Provide the [X, Y] coordinate of the cell's center where the given text is located.  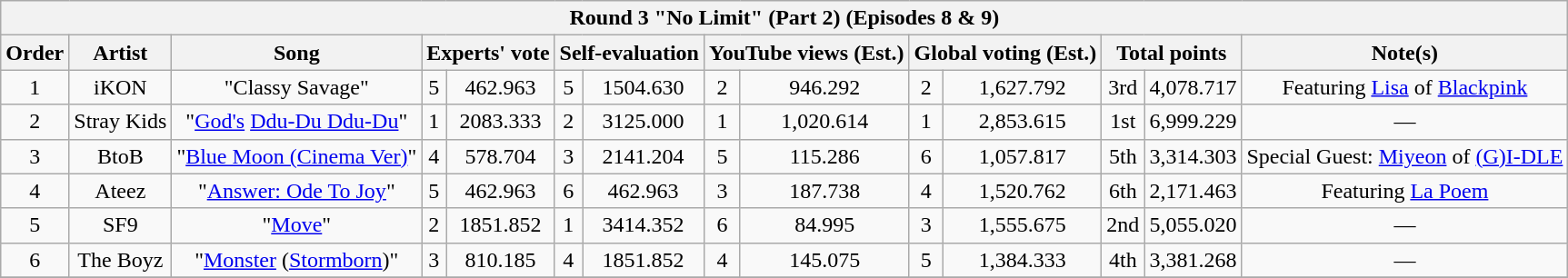
5,055.020 [1193, 225]
"Monster (Stormborn)" [296, 260]
1st [1124, 122]
2,171.463 [1193, 191]
4,078.717 [1193, 87]
Order [35, 53]
Featuring Lisa of Blackpink [1405, 87]
"Classy Savage" [296, 87]
6,999.229 [1193, 122]
YouTube views (Est.) [806, 53]
iKON [120, 87]
1,520.762 [1023, 191]
3,314.303 [1193, 156]
1,555.675 [1023, 225]
2nd [1124, 225]
"Move" [296, 225]
3,381.268 [1193, 260]
2,853.615 [1023, 122]
"God's Ddu-Du Ddu-Du" [296, 122]
BtoB [120, 156]
Round 3 "No Limit" (Part 2) (Episodes 8 & 9) [784, 18]
Artist [120, 53]
1,627.792 [1023, 87]
3414.352 [644, 225]
Global voting (Est.) [1005, 53]
187.738 [824, 191]
Total points [1172, 53]
Special Guest: Miyeon of (G)I-DLE [1405, 156]
"Answer: Ode To Joy" [296, 191]
1,020.614 [824, 122]
Featuring La Poem [1405, 191]
6th [1124, 191]
1504.630 [644, 87]
Ateez [120, 191]
Song [296, 53]
1,384.333 [1023, 260]
2141.204 [644, 156]
115.286 [824, 156]
2083.333 [500, 122]
"Blue Moon (Cinema Ver)" [296, 156]
946.292 [824, 87]
Experts' vote [488, 53]
5th [1124, 156]
1,057.817 [1023, 156]
3125.000 [644, 122]
145.075 [824, 260]
The Boyz [120, 260]
4th [1124, 260]
Stray Kids [120, 122]
SF9 [120, 225]
810.185 [500, 260]
Self-evaluation [629, 53]
3rd [1124, 87]
Note(s) [1405, 53]
578.704 [500, 156]
84.995 [824, 225]
